Identify which cell holds the provided text, then report its (x, y) central coordinate. 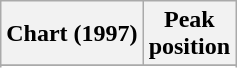
Peakposition (189, 34)
Chart (1997) (72, 34)
